Detect which cell encompasses the target text, then output its (x, y) center coordinate. 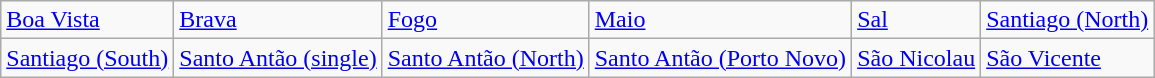
Santo Antão (Porto Novo) (720, 58)
Santo Antão (single) (278, 58)
Santiago (South) (88, 58)
Maio (720, 20)
São Vicente (1068, 58)
Fogo (486, 20)
Boa Vista (88, 20)
Sal (916, 20)
Santo Antão (North) (486, 58)
São Nicolau (916, 58)
Santiago (North) (1068, 20)
Brava (278, 20)
